For the text-containing cell, return its midpoint in (x, y) coordinate format. 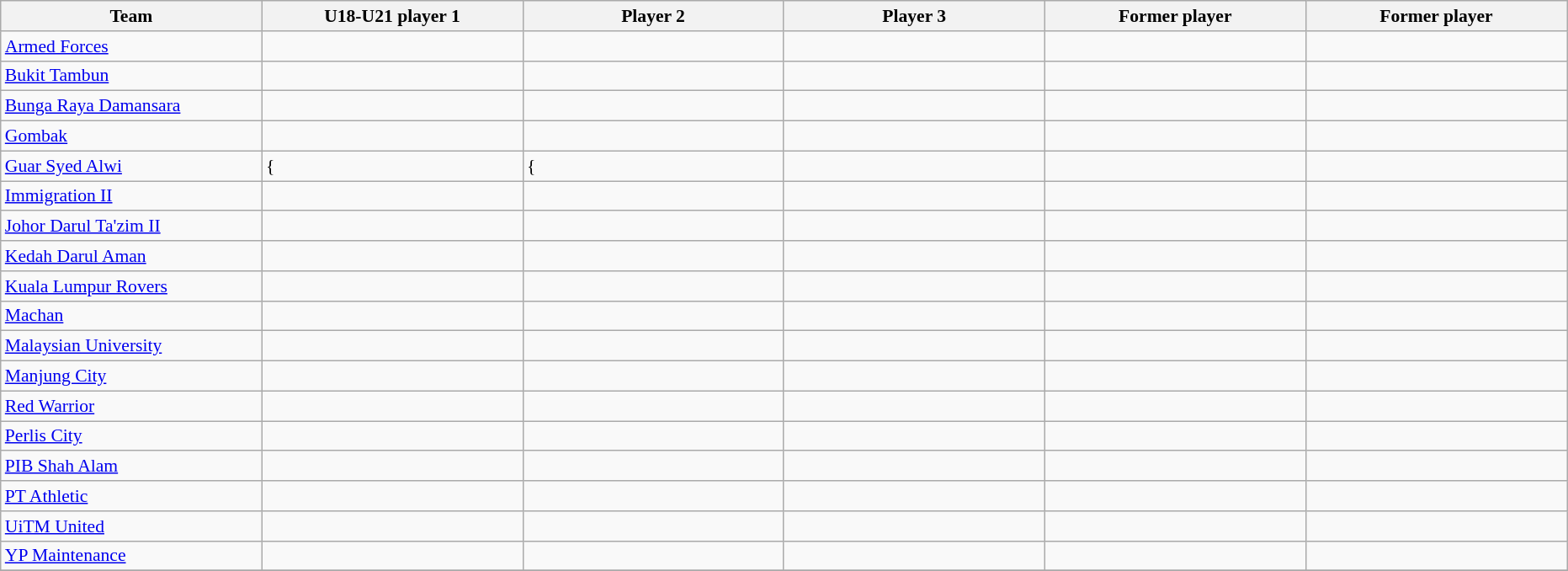
PT Athletic (131, 496)
Malaysian University (131, 346)
Kuala Lumpur Rovers (131, 286)
UiTM United (131, 526)
U18-U21 player 1 (392, 16)
Bunga Raya Damansara (131, 106)
Team (131, 16)
Guar Syed Alwi (131, 166)
Manjung City (131, 376)
Immigration II (131, 196)
Armed Forces (131, 46)
Machan (131, 316)
Red Warrior (131, 406)
PIB Shah Alam (131, 467)
Johor Darul Ta'zim II (131, 227)
Player 2 (653, 16)
Bukit Tambun (131, 76)
Perlis City (131, 436)
YP Maintenance (131, 556)
Gombak (131, 136)
Kedah Darul Aman (131, 256)
Player 3 (914, 16)
